Scan for the cell matching the given text and deliver its [X, Y] coordinate at center. 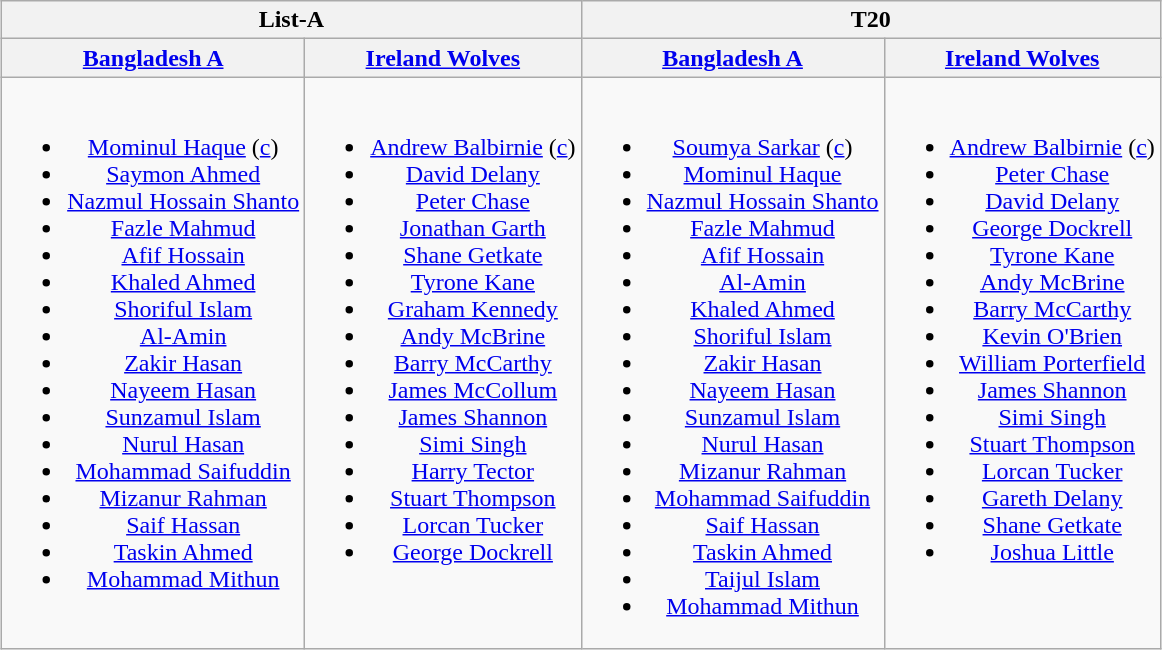
T20 [870, 20]
List-A [292, 20]
